Find where the given text appears and provide that cell's center as (x, y) coordinate. 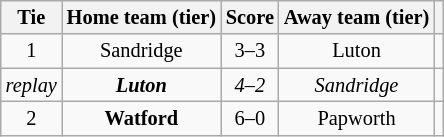
6–0 (250, 118)
3–3 (250, 51)
Tie (32, 17)
4–2 (250, 85)
Away team (tier) (356, 17)
Papworth (356, 118)
replay (32, 85)
Score (250, 17)
2 (32, 118)
1 (32, 51)
Watford (142, 118)
Home team (tier) (142, 17)
